Locate the cell with the specified text and output its [x, y] center coordinate. 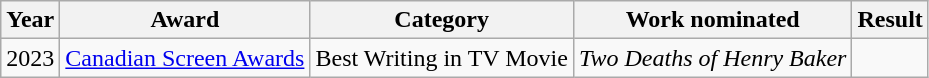
Best Writing in TV Movie [442, 58]
Two Deaths of Henry Baker [712, 58]
Year [30, 20]
Result [890, 20]
Canadian Screen Awards [185, 58]
Work nominated [712, 20]
Award [185, 20]
Category [442, 20]
2023 [30, 58]
